Return the [X, Y] coordinate for the center point of the cell that contains the specified text.  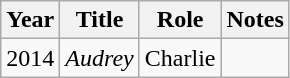
Role [180, 20]
Title [100, 20]
Charlie [180, 58]
2014 [30, 58]
Notes [255, 20]
Audrey [100, 58]
Year [30, 20]
